Scan for the cell matching the given text and deliver its (x, y) coordinate at center. 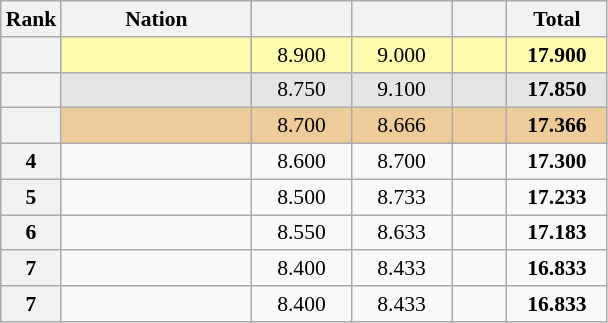
Total (557, 19)
8.550 (301, 233)
8.633 (402, 233)
9.000 (402, 55)
8.666 (402, 126)
9.100 (402, 90)
17.366 (557, 126)
8.733 (402, 197)
17.900 (557, 55)
4 (32, 162)
Nation (156, 19)
17.300 (557, 162)
8.750 (301, 90)
Rank (32, 19)
17.850 (557, 90)
5 (32, 197)
8.900 (301, 55)
6 (32, 233)
8.600 (301, 162)
17.233 (557, 197)
17.183 (557, 233)
8.500 (301, 197)
